Scan for the cell matching the given text and deliver its [x, y] coordinate at center. 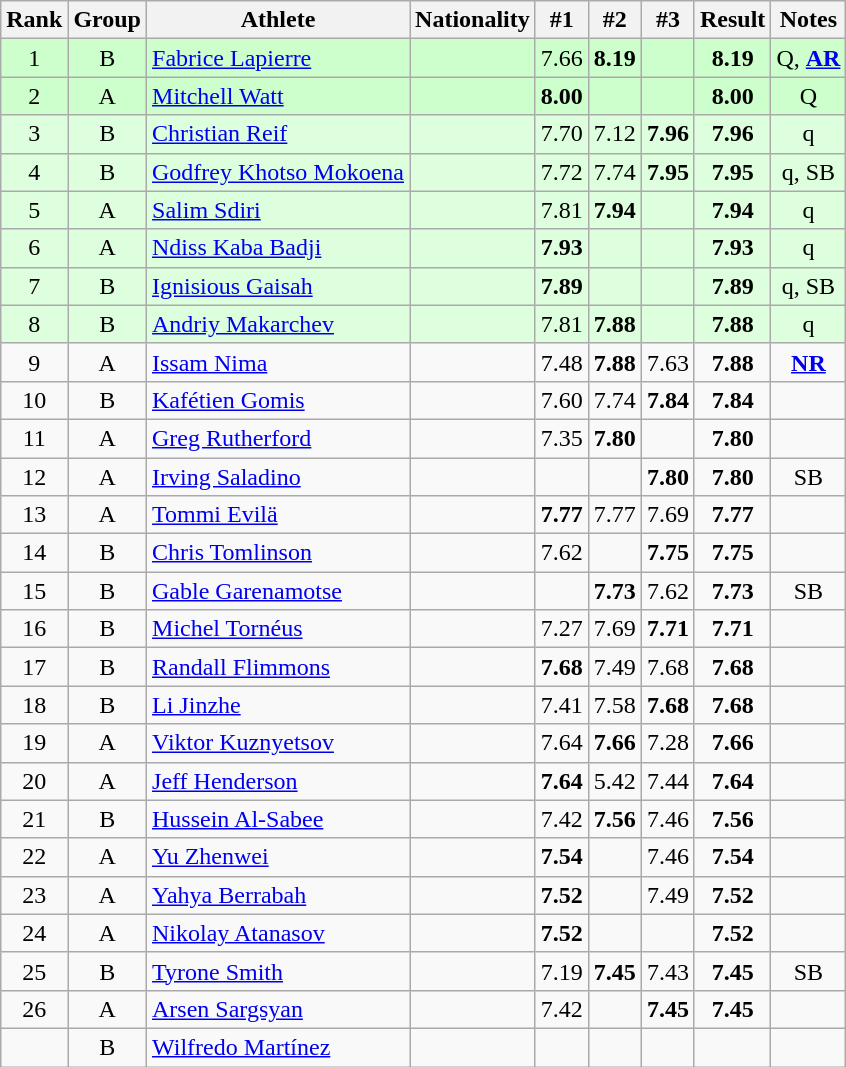
#3 [668, 20]
Greg Rutherford [278, 438]
Randall Flimmons [278, 667]
13 [34, 515]
Ndiss Kaba Badji [278, 248]
1 [34, 58]
2 [34, 96]
9 [34, 362]
Yu Zhenwei [278, 857]
Group [108, 20]
Tommi Evilä [278, 515]
10 [34, 400]
7 [34, 286]
Notes [808, 20]
7.72 [562, 172]
3 [34, 134]
16 [34, 629]
19 [34, 743]
7.41 [562, 705]
26 [34, 1009]
Q [808, 96]
Arsen Sargsyan [278, 1009]
Result [732, 20]
#2 [614, 20]
4 [34, 172]
17 [34, 667]
21 [34, 819]
#1 [562, 20]
12 [34, 477]
Li Jinzhe [278, 705]
Godfrey Khotso Mokoena [278, 172]
7.60 [562, 400]
11 [34, 438]
Kafétien Gomis [278, 400]
Nationality [473, 20]
Athlete [278, 20]
NR [808, 362]
Ignisious Gaisah [278, 286]
7.70 [562, 134]
7.43 [668, 971]
Hussein Al-Sabee [278, 819]
7.44 [668, 781]
Fabrice Lapierre [278, 58]
7.48 [562, 362]
22 [34, 857]
24 [34, 933]
7.12 [614, 134]
18 [34, 705]
6 [34, 248]
Andriy Makarchev [278, 324]
Yahya Berrabah [278, 895]
Wilfredo Martínez [278, 1047]
Mitchell Watt [278, 96]
7.27 [562, 629]
23 [34, 895]
Michel Tornéus [278, 629]
Gable Garenamotse [278, 591]
5 [34, 210]
7.63 [668, 362]
20 [34, 781]
Q, AR [808, 58]
Viktor Kuznyetsov [278, 743]
Salim Sdiri [278, 210]
Issam Nima [278, 362]
Rank [34, 20]
7.19 [562, 971]
15 [34, 591]
5.42 [614, 781]
25 [34, 971]
Chris Tomlinson [278, 553]
14 [34, 553]
Christian Reif [278, 134]
8 [34, 324]
7.35 [562, 438]
7.58 [614, 705]
Jeff Henderson [278, 781]
Irving Saladino [278, 477]
Nikolay Atanasov [278, 933]
Tyrone Smith [278, 971]
7.28 [668, 743]
